Provide the [X, Y] coordinate of the cell's center where the given text is located.  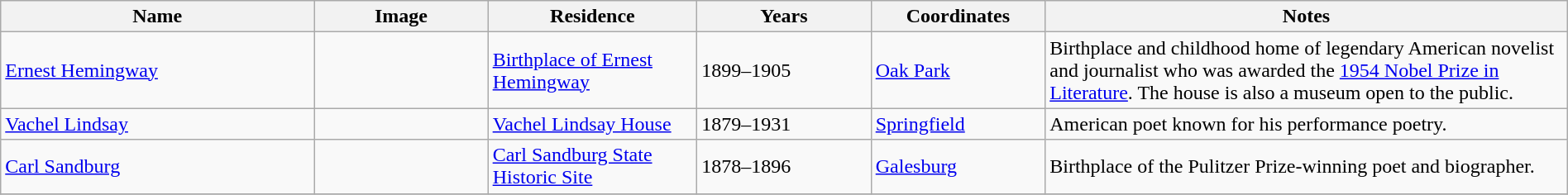
1878–1896 [784, 167]
American poet known for his performance poetry. [1307, 124]
Residence [592, 17]
Ernest Hemingway [157, 70]
Carl Sandburg State Historic Site [592, 167]
Image [401, 17]
Birthplace of the Pulitzer Prize-winning poet and biographer. [1307, 167]
Name [157, 17]
Birthplace of Ernest Hemingway [592, 70]
Oak Park [958, 70]
Notes [1307, 17]
Coordinates [958, 17]
Springfield [958, 124]
Years [784, 17]
Vachel Lindsay House [592, 124]
Vachel Lindsay [157, 124]
Galesburg [958, 167]
Carl Sandburg [157, 167]
1879–1931 [784, 124]
1899–1905 [784, 70]
